Locate the cell with the specified text and output its [x, y] center coordinate. 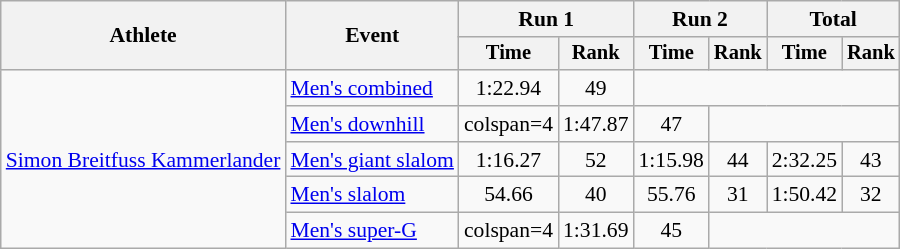
1:50.42 [804, 195]
45 [670, 231]
Run 1 [546, 19]
1:16.27 [508, 160]
1:47.87 [596, 124]
Men's super-G [372, 231]
Event [372, 36]
43 [871, 160]
52 [596, 160]
44 [738, 160]
Athlete [144, 36]
2:32.25 [804, 160]
40 [596, 195]
49 [596, 88]
Men's combined [372, 88]
Simon Breitfuss Kammerlander [144, 159]
32 [871, 195]
Total [834, 19]
31 [738, 195]
54.66 [508, 195]
1:31.69 [596, 231]
1:15.98 [670, 160]
55.76 [670, 195]
Men's slalom [372, 195]
47 [670, 124]
Run 2 [700, 19]
1:22.94 [508, 88]
Men's downhill [372, 124]
Men's giant slalom [372, 160]
